Find where the given text appears and provide that cell's center as [x, y] coordinate. 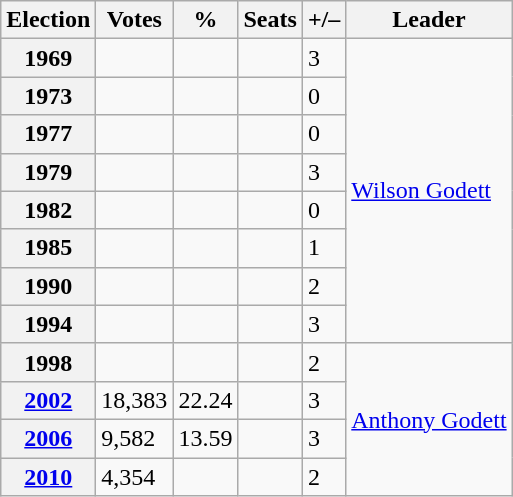
18,383 [134, 400]
Wilson Godett [429, 191]
Seats [270, 20]
1979 [48, 172]
% [206, 20]
22.24 [206, 400]
Anthony Godett [429, 419]
1998 [48, 362]
4,354 [134, 477]
+/– [324, 20]
Election [48, 20]
1 [324, 248]
Votes [134, 20]
2010 [48, 477]
13.59 [206, 438]
1982 [48, 210]
1977 [48, 134]
1985 [48, 248]
1969 [48, 58]
9,582 [134, 438]
1990 [48, 286]
Leader [429, 20]
1973 [48, 96]
2006 [48, 438]
1994 [48, 324]
2002 [48, 400]
